Pinpoint the cell where the given text exists, returning its [X, Y] midpoint coordinate. 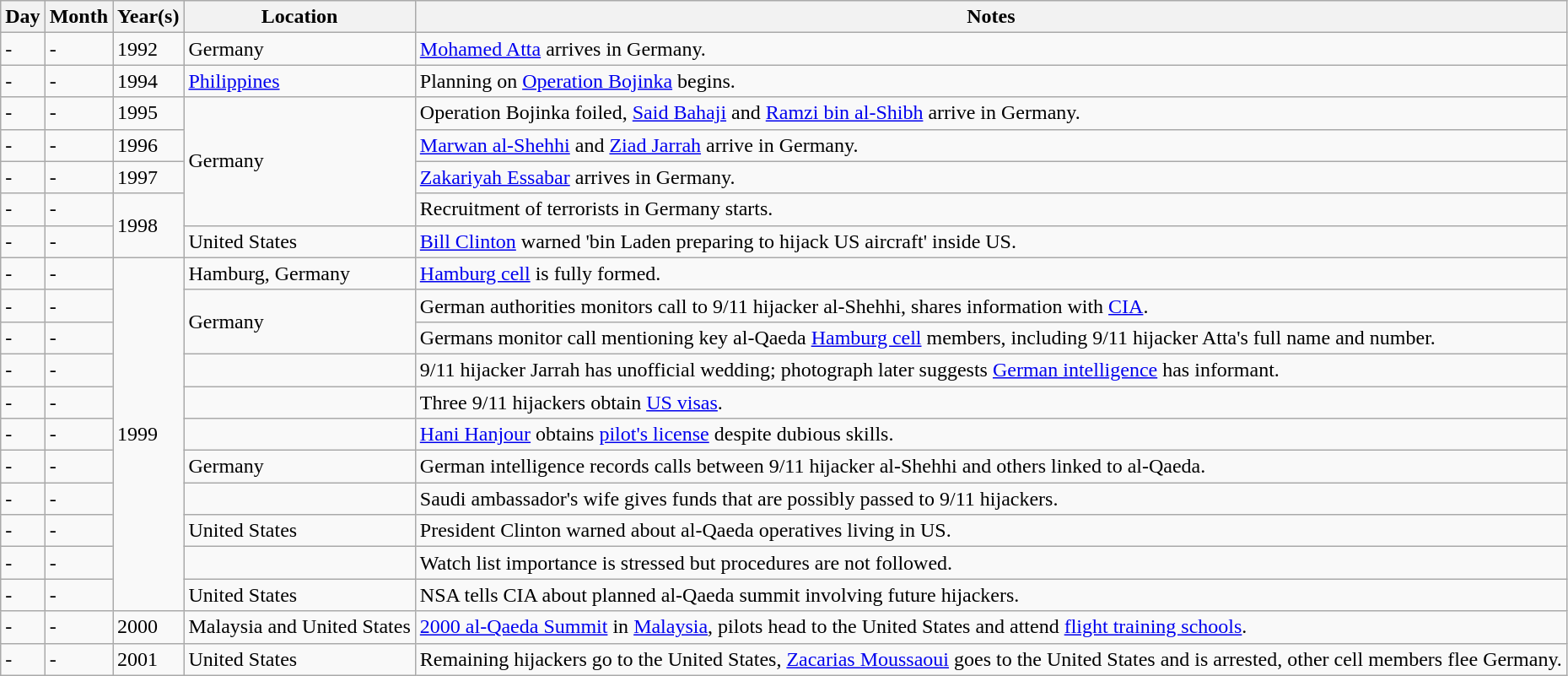
Remaining hijackers go to the United States, Zacarias Moussaoui goes to the United States and is arrested, other cell members flee Germany. [990, 659]
1992 [148, 49]
1994 [148, 81]
Year(s) [148, 17]
Zakariyah Essabar arrives in Germany. [990, 177]
Hamburg cell is fully formed. [990, 273]
Germans monitor call mentioning key al-Qaeda Hamburg cell members, including 9/11 hijacker Atta's full name and number. [990, 338]
1998 [148, 225]
Malaysia and United States [299, 627]
Month [78, 17]
Day [23, 17]
Marwan al-Shehhi and Ziad Jarrah arrive in Germany. [990, 145]
Bill Clinton warned 'bin Laden preparing to hijack US aircraft' inside US. [990, 241]
2000 [148, 627]
President Clinton warned about al-Qaeda operatives living in US. [990, 531]
Location [299, 17]
2001 [148, 659]
Recruitment of terrorists in Germany starts. [990, 209]
1999 [148, 434]
Hamburg, Germany [299, 273]
Operation Bojinka foiled, Said Bahaji and Ramzi bin al-Shibh arrive in Germany. [990, 113]
1996 [148, 145]
Planning on Operation Bojinka begins. [990, 81]
German intelligence records calls between 9/11 hijacker al-Shehhi and others linked to al-Qaeda. [990, 467]
1995 [148, 113]
German authorities monitors call to 9/11 hijacker al-Shehhi, shares information with CIA. [990, 306]
Watch list importance is stressed but procedures are not followed. [990, 563]
NSA tells CIA about planned al-Qaeda summit involving future hijackers. [990, 595]
Three 9/11 hijackers obtain US visas. [990, 403]
Notes [990, 17]
Saudi ambassador's wife gives funds that are possibly passed to 9/11 hijackers. [990, 499]
Philippines [299, 81]
Mohamed Atta arrives in Germany. [990, 49]
Hani Hanjour obtains pilot's license despite dubious skills. [990, 435]
2000 al-Qaeda Summit in Malaysia, pilots head to the United States and attend flight training schools. [990, 627]
9/11 hijacker Jarrah has unofficial wedding; photograph later suggests German intelligence has informant. [990, 370]
1997 [148, 177]
